Return [X, Y] of the center of cell containing provided text 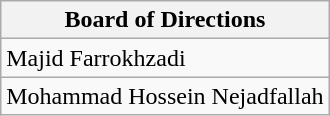
Majid Farrokhzadi [165, 58]
Board of Directions [165, 20]
Mohammad Hossein Nejadfallah [165, 96]
